Extract the (X, Y) coordinate from the center of the cell holding the provided text.  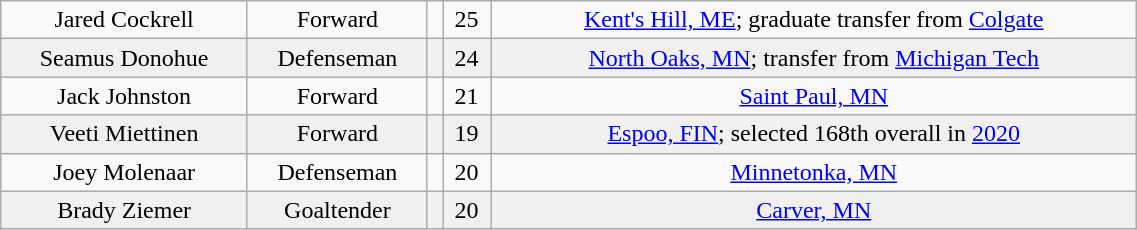
Kent's Hill, ME; graduate transfer from Colgate (814, 20)
Espoo, FIN; selected 168th overall in 2020 (814, 134)
Jack Johnston (124, 96)
19 (467, 134)
Joey Molenaar (124, 172)
Veeti Miettinen (124, 134)
24 (467, 58)
Goaltender (337, 210)
North Oaks, MN; transfer from Michigan Tech (814, 58)
Jared Cockrell (124, 20)
Carver, MN (814, 210)
21 (467, 96)
Saint Paul, MN (814, 96)
Minnetonka, MN (814, 172)
25 (467, 20)
Brady Ziemer (124, 210)
Seamus Donohue (124, 58)
